Locate the cell with the specified text and output its [X, Y] center coordinate. 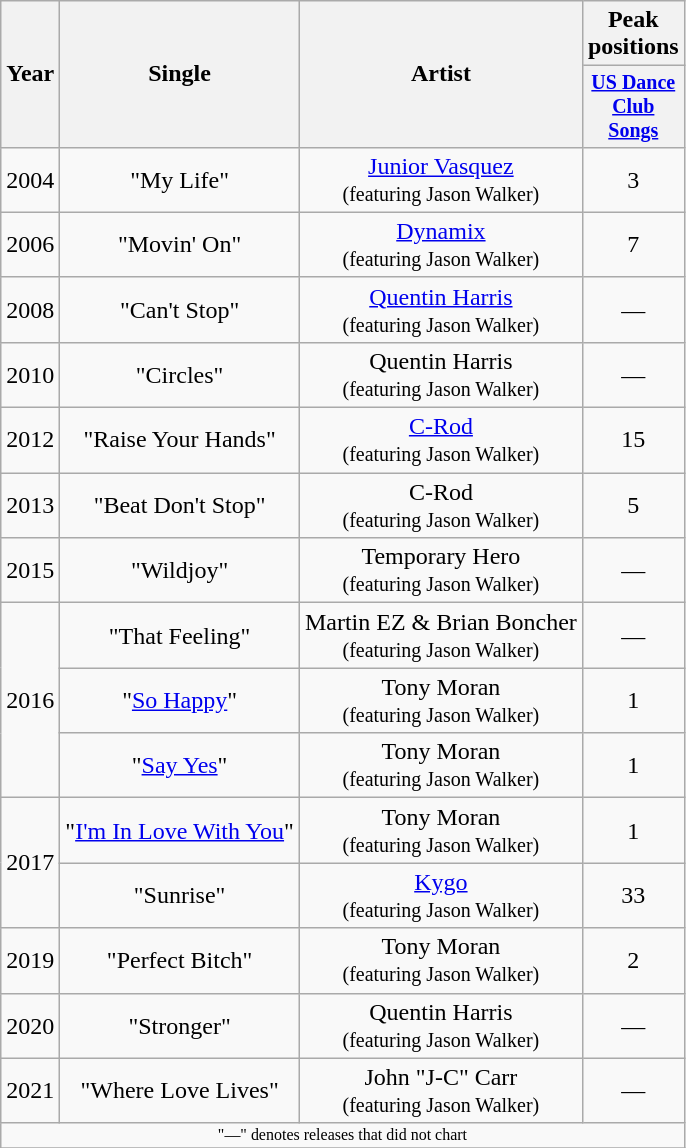
5 [633, 506]
Kygo(featuring Jason Walker) [440, 896]
Temporary Hero(featuring Jason Walker) [440, 570]
2004 [30, 180]
Single [180, 74]
"Movin' On" [180, 244]
US Dance Club Songs [633, 106]
2019 [30, 960]
2016 [30, 700]
2006 [30, 244]
Peak positions [633, 34]
"Can't Stop" [180, 310]
Junior Vasquez(featuring Jason Walker) [440, 180]
2 [633, 960]
2021 [30, 1090]
"So Happy" [180, 700]
15 [633, 440]
"Sunrise" [180, 896]
"Circles" [180, 374]
"That Feeling" [180, 636]
2015 [30, 570]
2013 [30, 506]
John "J-C" Carr(featuring Jason Walker) [440, 1090]
Dynamix(featuring Jason Walker) [440, 244]
Year [30, 74]
"Where Love Lives" [180, 1090]
"Perfect Bitch" [180, 960]
2010 [30, 374]
"Stronger" [180, 1026]
"Beat Don't Stop" [180, 506]
Artist [440, 74]
Martin EZ & Brian Boncher(featuring Jason Walker) [440, 636]
2012 [30, 440]
3 [633, 180]
2008 [30, 310]
"—" denotes releases that did not chart [342, 1135]
"Wildjoy" [180, 570]
"Raise Your Hands" [180, 440]
2017 [30, 863]
"I'm In Love With You" [180, 830]
"Say Yes" [180, 766]
"My Life" [180, 180]
2020 [30, 1026]
33 [633, 896]
7 [633, 244]
